Return (X, Y) of the center of cell containing provided text 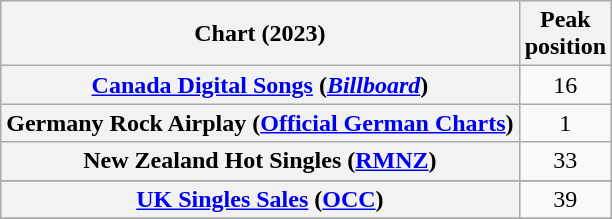
1 (565, 123)
16 (565, 85)
New Zealand Hot Singles (RMNZ) (260, 161)
Germany Rock Airplay (Official German Charts) (260, 123)
Peakposition (565, 34)
Chart (2023) (260, 34)
33 (565, 161)
Canada Digital Songs (Billboard) (260, 85)
39 (565, 199)
UK Singles Sales (OCC) (260, 199)
